Provide the (X, Y) coordinate of the cell's center where the given text is located.  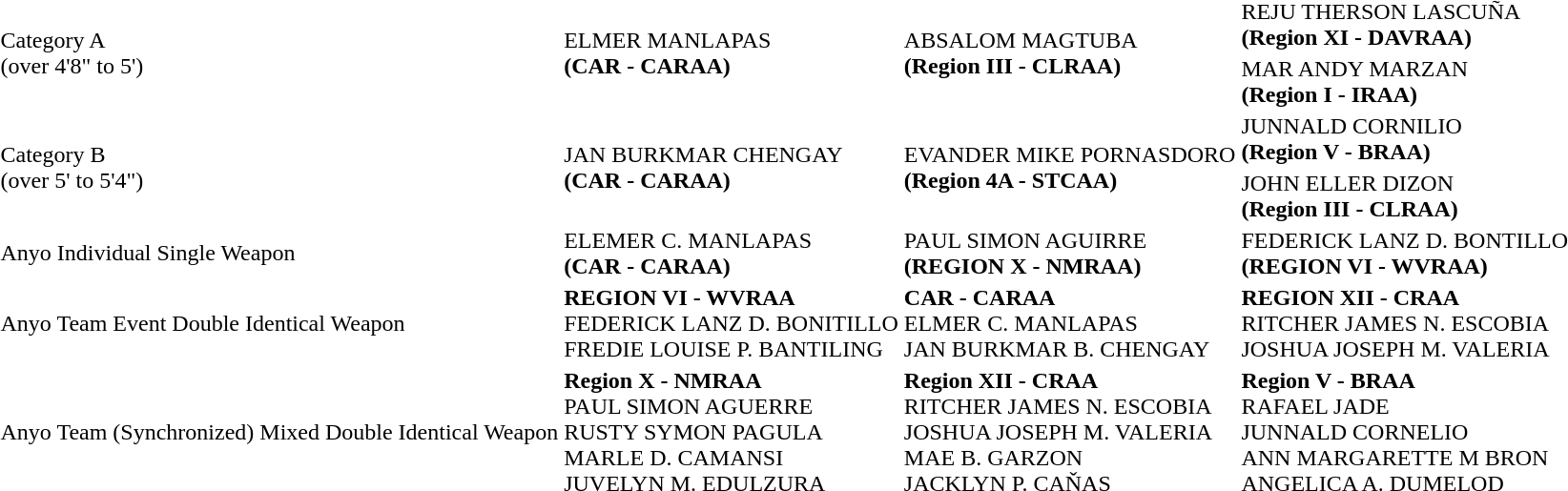
PAUL SIMON AGUIRRE (REGION X - NMRAA) (1070, 254)
ELEMER C. MANLAPAS (CAR - CARAA) (732, 254)
JAN BURKMAR CHENGAY (CAR - CARAA) (732, 168)
EVANDER MIKE PORNASDORO (Region 4A - STCAA) (1070, 168)
REGION VI - WVRAA FEDERICK LANZ D. BONITILLO FREDIE LOUISE P. BANTILING (732, 323)
CAR - CARAA ELMER C. MANLAPAS JAN BURKMAR B. CHENGAY (1070, 323)
